Search for the cell housing the specified text and yield its [X, Y] center coordinate. 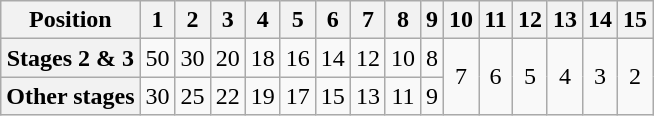
22 [228, 96]
16 [298, 58]
Stages 2 & 3 [70, 58]
Position [70, 20]
19 [262, 96]
20 [228, 58]
Other stages [70, 96]
17 [298, 96]
25 [192, 96]
1 [158, 20]
50 [158, 58]
18 [262, 58]
